Locate the cell with the specified text and output its [x, y] center coordinate. 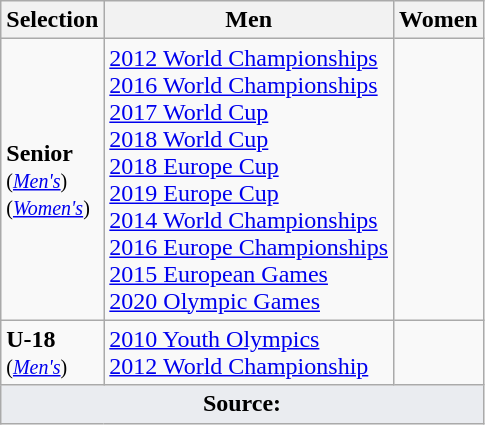
Senior (Men's) (Women's) [52, 180]
Women [439, 20]
Selection [52, 20]
Source: [242, 404]
Men [249, 20]
U-18 (Men's) [52, 352]
2010 Youth Olympics 2012 World Championship [249, 352]
